From the cell containing the given text, extract its center point as (x, y) coordinate. 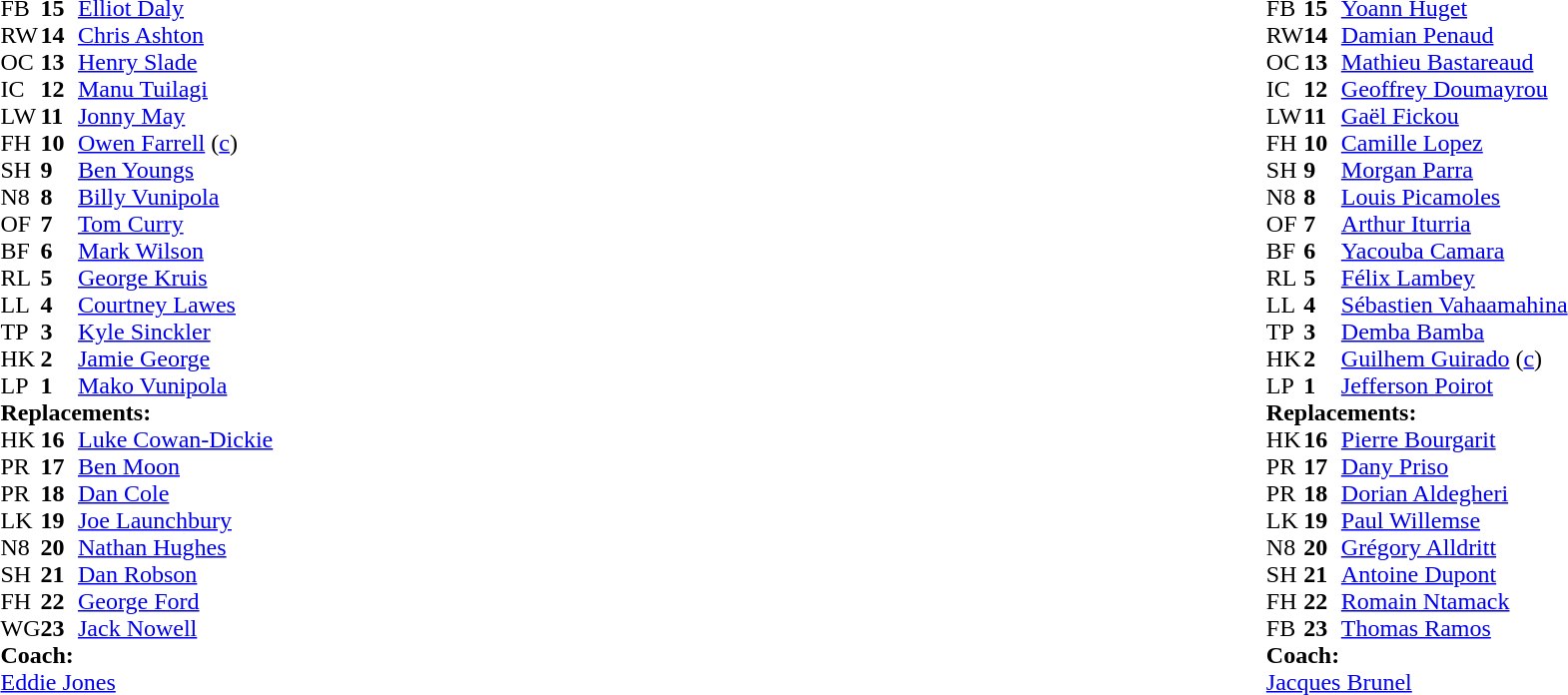
George Ford (176, 601)
Mathieu Bastareaud (1454, 62)
Dorian Aldegheri (1454, 493)
Romain Ntamack (1454, 601)
WG (20, 629)
Ben Moon (176, 467)
Geoffrey Doumayrou (1454, 90)
Owen Farrell (c) (176, 144)
Chris Ashton (176, 36)
Damian Penaud (1454, 36)
FB (1285, 629)
Paul Willemse (1454, 521)
Dany Priso (1454, 467)
Jefferson Poirot (1454, 385)
Luke Cowan-Dickie (176, 439)
Camille Lopez (1454, 144)
Mark Wilson (176, 252)
Joe Launchbury (176, 521)
Guilhem Guirado (c) (1454, 359)
Pierre Bourgarit (1454, 439)
Manu Tuilagi (176, 90)
Tom Curry (176, 224)
Morgan Parra (1454, 170)
Louis Picamoles (1454, 198)
Jamie George (176, 359)
Thomas Ramos (1454, 629)
George Kruis (176, 278)
Kyle Sinckler (176, 332)
Félix Lambey (1454, 278)
Courtney Lawes (176, 306)
Antoine Dupont (1454, 575)
Sébastien Vahaamahina (1454, 306)
Billy Vunipola (176, 198)
Mako Vunipola (176, 385)
Nathan Hughes (176, 547)
Jonny May (176, 116)
Grégory Alldritt (1454, 547)
Jack Nowell (176, 629)
Dan Cole (176, 493)
Demba Bamba (1454, 332)
Yacouba Camara (1454, 252)
Henry Slade (176, 62)
Dan Robson (176, 575)
Ben Youngs (176, 170)
Gaël Fickou (1454, 116)
Arthur Iturria (1454, 224)
